Extract the (x, y) coordinate from the center of the cell holding the provided text.  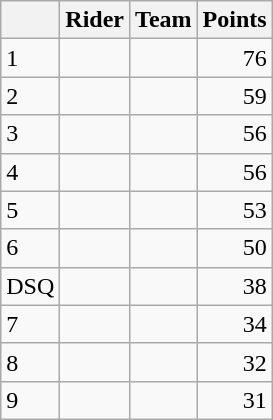
4 (30, 172)
2 (30, 96)
Points (234, 20)
6 (30, 248)
7 (30, 324)
1 (30, 58)
32 (234, 362)
59 (234, 96)
34 (234, 324)
Rider (95, 20)
38 (234, 286)
DSQ (30, 286)
5 (30, 210)
31 (234, 400)
8 (30, 362)
Team (164, 20)
9 (30, 400)
3 (30, 134)
50 (234, 248)
53 (234, 210)
76 (234, 58)
